Identify which cell holds the provided text, then report its [X, Y] central coordinate. 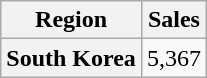
South Korea [72, 58]
Sales [174, 20]
5,367 [174, 58]
Region [72, 20]
